Provide the [X, Y] coordinate of the cell's center where the given text is located.  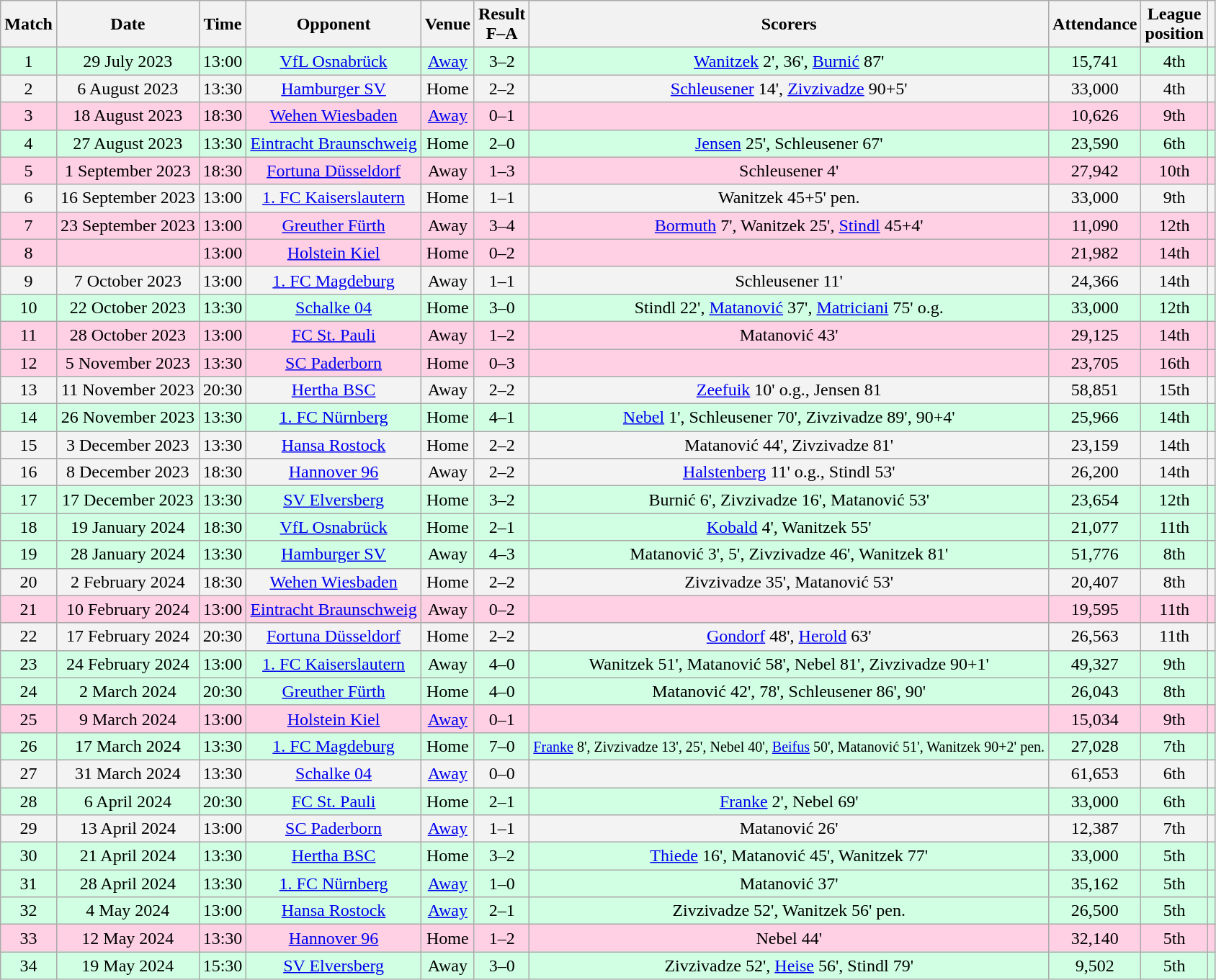
Halstenberg 11' o.g., Stindl 53' [790, 472]
29 July 2023 [128, 61]
Matanović 42', 78', Schleusener 86', 90' [790, 691]
21,982 [1095, 253]
Franke 2', Nebel 69' [790, 801]
15,034 [1095, 719]
16 September 2023 [128, 198]
23,590 [1095, 143]
Wanitzek 45+5' pen. [790, 198]
Matanović 43' [790, 335]
31 March 2024 [128, 773]
Gondorf 48', Herold 63' [790, 637]
Wanitzek 2', 36', Burnić 87' [790, 61]
Matanović 44', Zivzivadze 81' [790, 445]
20,407 [1095, 582]
0–0 [501, 773]
28 January 2024 [128, 554]
20 [29, 582]
9 March 2024 [128, 719]
3 December 2023 [128, 445]
21 [29, 609]
33 [29, 938]
30 [29, 856]
23,654 [1095, 500]
Kobald 4', Wanitzek 55' [790, 527]
4–3 [501, 554]
Thiede 16', Matanović 45', Wanitzek 77' [790, 856]
29 [29, 829]
12 [29, 362]
26,043 [1095, 691]
26 [29, 746]
26,563 [1095, 637]
9,502 [1095, 966]
17 [29, 500]
13 April 2024 [128, 829]
16th [1174, 362]
18 [29, 527]
Leagueposition [1174, 24]
19,595 [1095, 609]
Matanović 3', 5', Zivzivadze 46', Wanitzek 81' [790, 554]
27,942 [1095, 171]
26,200 [1095, 472]
10,626 [1095, 116]
3 [29, 116]
11,090 [1095, 225]
Time [223, 24]
4–1 [501, 418]
26,500 [1095, 911]
23,705 [1095, 362]
Match [29, 24]
31 [29, 884]
26 November 2023 [128, 418]
10th [1174, 171]
15:30 [223, 966]
Nebel 1', Schleusener 70', Zivzivadze 89', 90+4' [790, 418]
27,028 [1095, 746]
14 [29, 418]
27 [29, 773]
8 [29, 253]
10 [29, 307]
Matanović 37' [790, 884]
27 August 2023 [128, 143]
35,162 [1095, 884]
19 January 2024 [128, 527]
Zivzivadze 52', Heise 56', Stindl 79' [790, 966]
32,140 [1095, 938]
4 [29, 143]
25 [29, 719]
28 April 2024 [128, 884]
2 March 2024 [128, 691]
22 October 2023 [128, 307]
12 May 2024 [128, 938]
1 September 2023 [128, 171]
Opponent [334, 24]
51,776 [1095, 554]
24 [29, 691]
23 September 2023 [128, 225]
49,327 [1095, 664]
16 [29, 472]
10 February 2024 [128, 609]
Date [128, 24]
Burnić 6', Zivzivadze 16', Matanović 53' [790, 500]
Wanitzek 51', Matanović 58', Nebel 81', Zivzivadze 90+1' [790, 664]
6 April 2024 [128, 801]
29,125 [1095, 335]
2–0 [501, 143]
Zivzivadze 35', Matanović 53' [790, 582]
23 [29, 664]
4 May 2024 [128, 911]
Venue [447, 24]
7–0 [501, 746]
1–0 [501, 884]
ResultF–A [501, 24]
17 March 2024 [128, 746]
Scorers [790, 24]
34 [29, 966]
Attendance [1095, 24]
24 February 2024 [128, 664]
Stindl 22', Matanović 37', Matriciani 75' o.g. [790, 307]
11 November 2023 [128, 390]
0–3 [501, 362]
Schleusener 11' [790, 280]
18 August 2023 [128, 116]
21,077 [1095, 527]
Matanović 26' [790, 829]
22 [29, 637]
5 November 2023 [128, 362]
1 [29, 61]
19 [29, 554]
Bormuth 7', Wanitzek 25', Stindl 45+4' [790, 225]
Nebel 44' [790, 938]
23,159 [1095, 445]
Zivzivadze 52', Wanitzek 56' pen. [790, 911]
12,387 [1095, 829]
17 February 2024 [128, 637]
8 December 2023 [128, 472]
58,851 [1095, 390]
13 [29, 390]
2 February 2024 [128, 582]
6 August 2023 [128, 89]
17 December 2023 [128, 500]
Zeefuik 10' o.g., Jensen 81 [790, 390]
2 [29, 89]
15,741 [1095, 61]
28 October 2023 [128, 335]
1–3 [501, 171]
7 October 2023 [128, 280]
9 [29, 280]
Franke 8', Zivzivadze 13', 25', Nebel 40', Beifus 50', Matanović 51', Wanitzek 90+2' pen. [790, 746]
21 April 2024 [128, 856]
15 [29, 445]
7 [29, 225]
19 May 2024 [128, 966]
15th [1174, 390]
32 [29, 911]
5 [29, 171]
11 [29, 335]
3–4 [501, 225]
Schleusener 14', Zivzivadze 90+5' [790, 89]
Jensen 25', Schleusener 67' [790, 143]
6 [29, 198]
28 [29, 801]
25,966 [1095, 418]
61,653 [1095, 773]
24,366 [1095, 280]
Schleusener 4' [790, 171]
